Locate the cell with the specified text and output its [x, y] center coordinate. 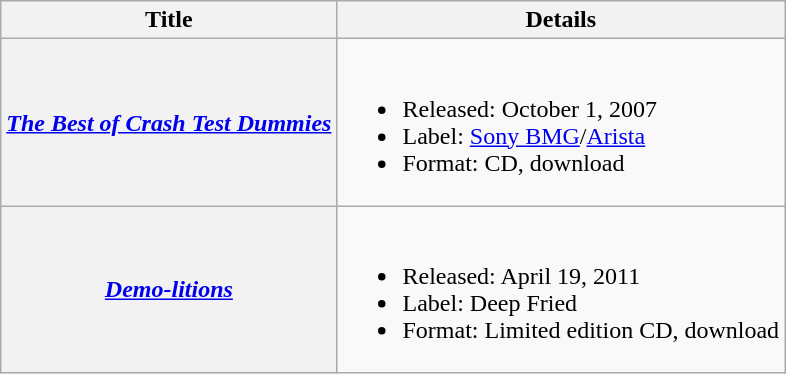
Title [169, 20]
Released: April 19, 2011Label: Deep FriedFormat: Limited edition CD, download [561, 290]
The Best of Crash Test Dummies [169, 122]
Released: October 1, 2007Label: Sony BMG/AristaFormat: CD, download [561, 122]
Demo-litions [169, 290]
Details [561, 20]
